For the text-containing cell, return its midpoint in (X, Y) coordinate format. 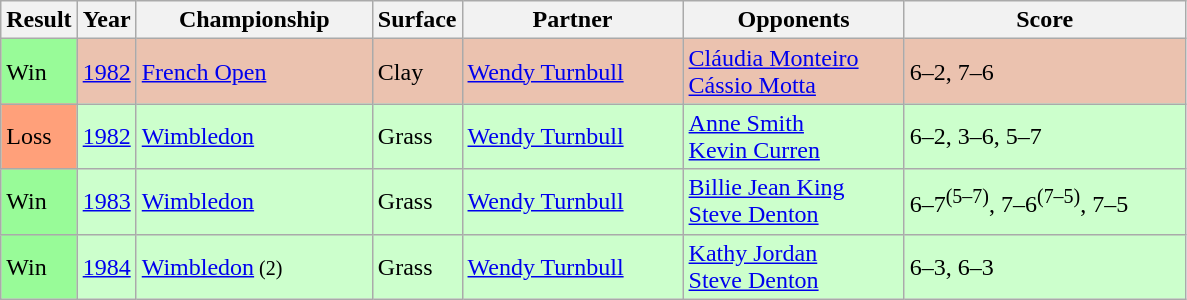
6–7(5–7), 7–6(7–5), 7–5 (1044, 202)
Kathy Jordan Steve Denton (794, 266)
Surface (417, 20)
Billie Jean King Steve Denton (794, 202)
Wimbledon (2) (254, 266)
Clay (417, 72)
Year (106, 20)
French Open (254, 72)
1983 (106, 202)
Score (1044, 20)
6–2, 7–6 (1044, 72)
Cláudia Monteiro Cássio Motta (794, 72)
Anne Smith Kevin Curren (794, 136)
1984 (106, 266)
Loss (39, 136)
6–3, 6–3 (1044, 266)
6–2, 3–6, 5–7 (1044, 136)
Partner (572, 20)
Result (39, 20)
Championship (254, 20)
Opponents (794, 20)
